Pinpoint the cell where the given text exists, returning its (X, Y) midpoint coordinate. 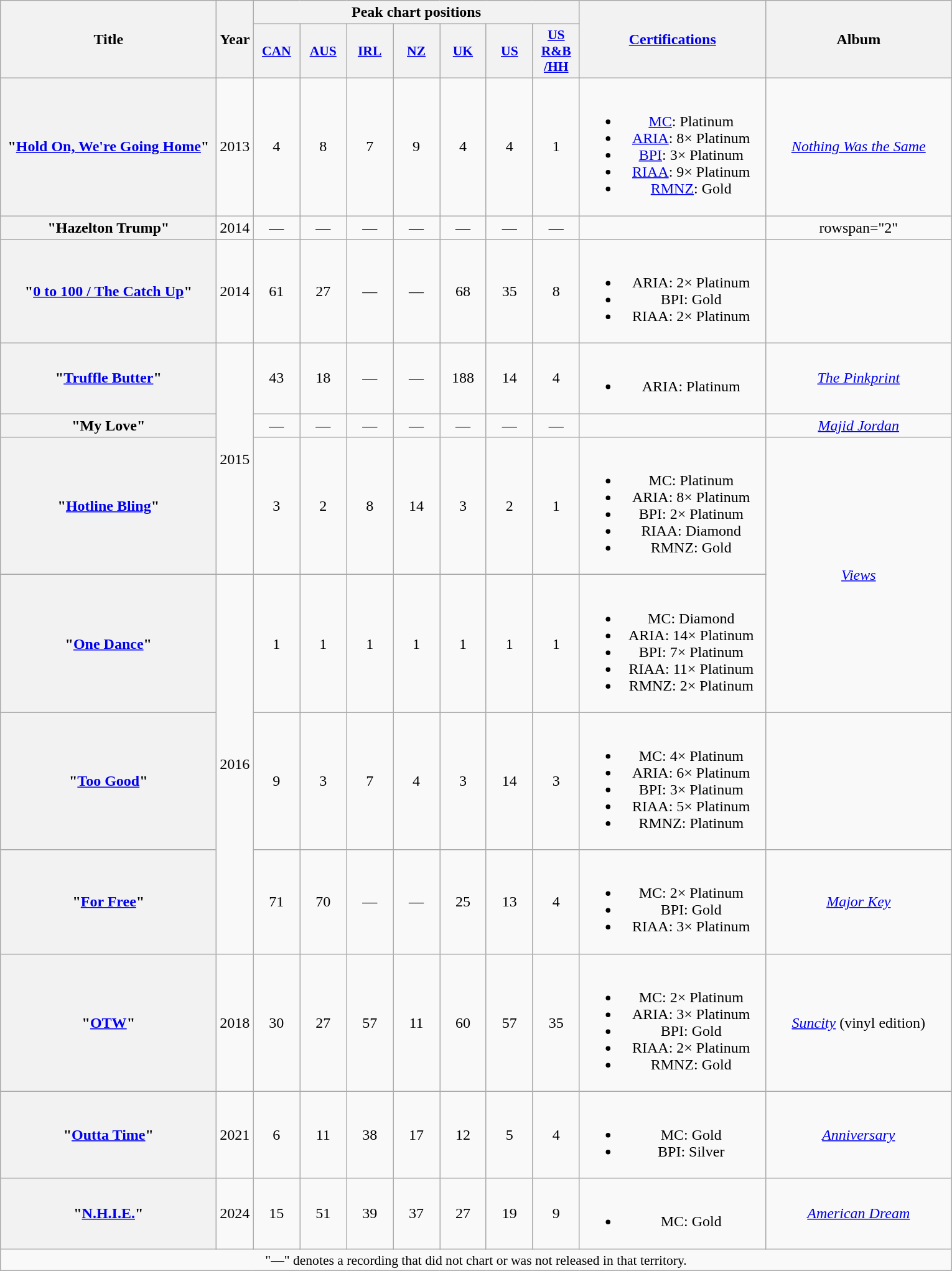
"0 to 100 / The Catch Up" (108, 291)
"Hold On, We're Going Home" (108, 147)
MC: 2× PlatinumARIA: 3× PlatinumBPI: GoldRIAA: 2× PlatinumRMNZ: Gold (672, 1023)
Anniversary (859, 1135)
68 (463, 291)
39 (370, 1213)
71 (276, 902)
"N.H.I.E." (108, 1213)
5 (509, 1135)
MC: GoldBPI: Silver (672, 1135)
13 (509, 902)
6 (276, 1135)
25 (463, 902)
"For Free" (108, 902)
"Hotline Bling" (108, 506)
37 (417, 1213)
61 (276, 291)
MC: DiamondARIA: 14× PlatinumBPI: 7× PlatinumRIAA: 11× PlatinumRMNZ: 2× Platinum (672, 643)
2021 (235, 1135)
American Dream (859, 1213)
2013 (235, 147)
51 (324, 1213)
UK (463, 51)
15 (276, 1213)
"OTW" (108, 1023)
MC: 2× PlatinumBPI: GoldRIAA: 3× Platinum (672, 902)
Certifications (672, 40)
2024 (235, 1213)
"Too Good" (108, 781)
"Truffle Butter" (108, 378)
AUS (324, 51)
Views (859, 575)
12 (463, 1135)
Peak chart positions (416, 12)
2018 (235, 1023)
"One Dance" (108, 643)
43 (276, 378)
60 (463, 1023)
Majid Jordan (859, 426)
2016 (235, 764)
19 (509, 1213)
rowspan="2" (859, 227)
USR&B/HH (556, 51)
38 (370, 1135)
Album (859, 40)
MC: PlatinumARIA: 8× PlatinumBPI: 2× PlatinumRIAA: DiamondRMNZ: Gold (672, 506)
2015 (235, 459)
"—" denotes a recording that did not chart or was not released in that territory. (477, 1260)
"Outta Time" (108, 1135)
Nothing Was the Same (859, 147)
IRL (370, 51)
18 (324, 378)
The Pinkprint (859, 378)
Suncity (vinyl edition) (859, 1023)
ARIA: 2× PlatinumBPI: GoldRIAA: 2× Platinum (672, 291)
CAN (276, 51)
"My Love" (108, 426)
Title (108, 40)
US (509, 51)
NZ (417, 51)
MC: Gold (672, 1213)
MC: PlatinumARIA: 8× PlatinumBPI: 3× PlatinumRIAA: 9× PlatinumRMNZ: Gold (672, 147)
"Hazelton Trump" (108, 227)
70 (324, 902)
Major Key (859, 902)
MC: 4× PlatinumARIA: 6× PlatinumBPI: 3× PlatinumRIAA: 5× PlatinumRMNZ: Platinum (672, 781)
17 (417, 1135)
30 (276, 1023)
Year (235, 40)
ARIA: Platinum (672, 378)
188 (463, 378)
